Detect which cell encompasses the target text, then output its (X, Y) center coordinate. 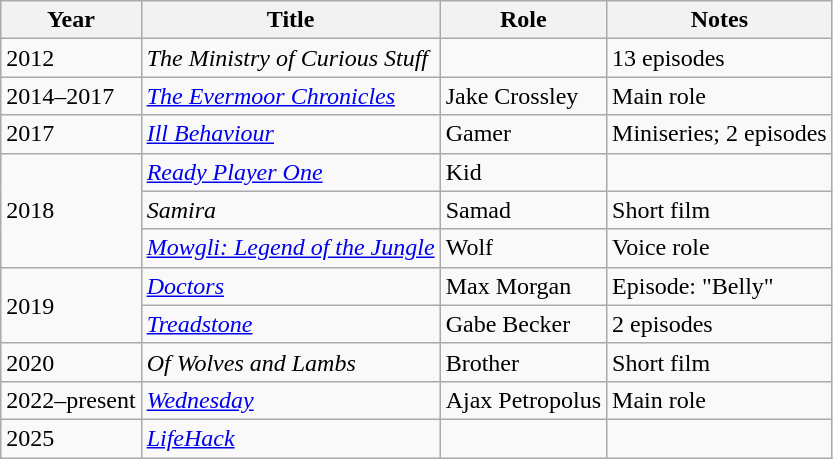
Doctors (290, 286)
Brother (523, 362)
Gabe Becker (523, 324)
2025 (71, 438)
Samad (523, 210)
Voice role (720, 248)
Of Wolves and Lambs (290, 362)
The Ministry of Curious Stuff (290, 58)
2018 (71, 210)
Role (523, 20)
The Evermoor Chronicles (290, 96)
Samira (290, 210)
Max Morgan (523, 286)
Ajax Petropolus (523, 400)
LifeHack (290, 438)
2017 (71, 134)
2014–2017 (71, 96)
Title (290, 20)
Mowgli: Legend of the Jungle (290, 248)
Jake Crossley (523, 96)
Notes (720, 20)
13 episodes (720, 58)
Ill Behaviour (290, 134)
Treadstone (290, 324)
Episode: "Belly" (720, 286)
Wolf (523, 248)
Miniseries; 2 episodes (720, 134)
2012 (71, 58)
2 episodes (720, 324)
Gamer (523, 134)
2019 (71, 305)
Kid (523, 172)
Wednesday (290, 400)
Ready Player One (290, 172)
Year (71, 20)
2022–present (71, 400)
2020 (71, 362)
